Scan for the cell matching the given text and deliver its (x, y) coordinate at center. 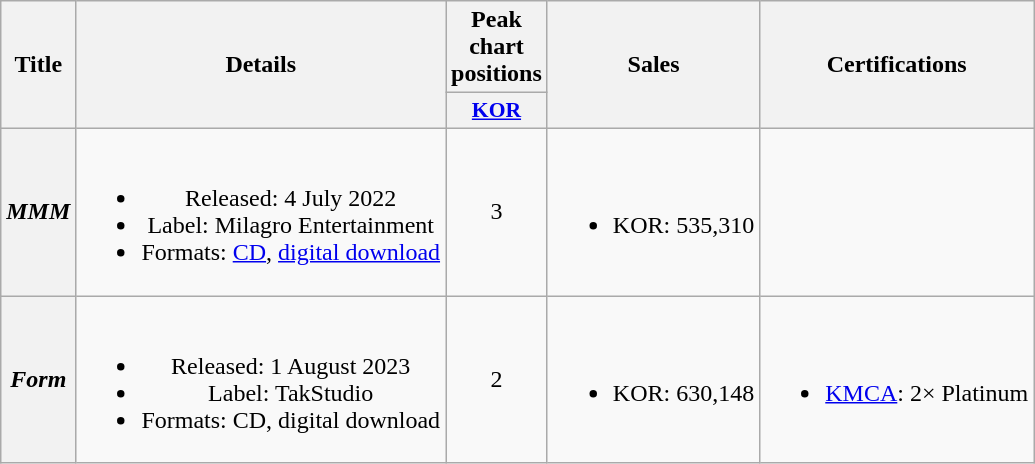
KMCA: 2× Platinum (897, 380)
Title (38, 65)
2 (497, 380)
KOR: 630,148 (653, 380)
KOR: 535,310 (653, 212)
MMM (38, 212)
3 (497, 212)
Certifications (897, 65)
Form (38, 380)
KOR (497, 111)
Sales (653, 65)
Details (261, 65)
Released: 1 August 2023Label: TakStudioFormats: CD, digital download (261, 380)
Released: 4 July 2022Label: Milagro EntertainmentFormats: CD, digital download (261, 212)
Peak chart positions (497, 47)
